Return [X, Y] of the center of cell containing provided text 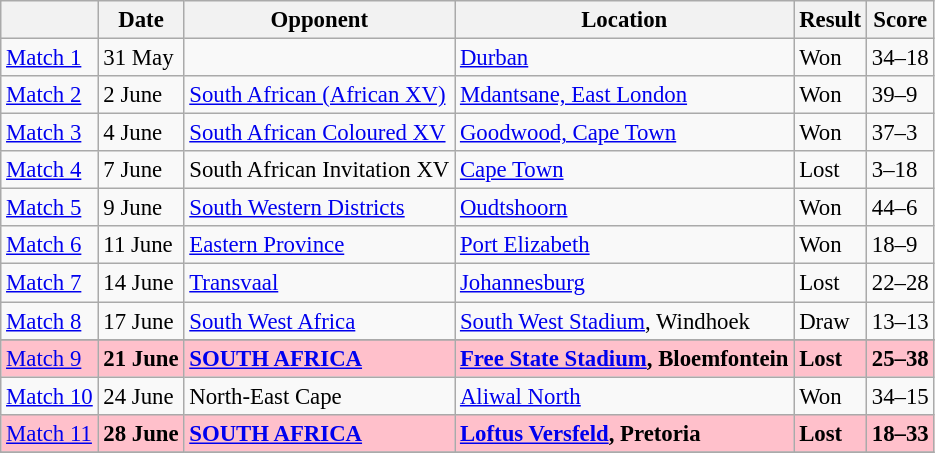
25–38 [900, 358]
South West Stadium, Windhoek [624, 321]
Match 8 [50, 321]
Match 2 [50, 95]
Match 5 [50, 208]
Match 9 [50, 358]
Oudtshoorn [624, 208]
Match 11 [50, 433]
Johannesburg [624, 283]
34–18 [900, 58]
South African (African XV) [320, 95]
Cape Town [624, 170]
2 June [141, 95]
Free State Stadium, Bloemfontein [624, 358]
Durban [624, 58]
Location [624, 20]
18–9 [900, 245]
3–18 [900, 170]
24 June [141, 396]
Score [900, 20]
7 June [141, 170]
14 June [141, 283]
Match 4 [50, 170]
Eastern Province [320, 245]
South African Coloured XV [320, 133]
28 June [141, 433]
21 June [141, 358]
Aliwal North [624, 396]
South African Invitation XV [320, 170]
Match 6 [50, 245]
Match 1 [50, 58]
11 June [141, 245]
North-East Cape [320, 396]
9 June [141, 208]
Opponent [320, 20]
22–28 [900, 283]
34–15 [900, 396]
Match 7 [50, 283]
31 May [141, 58]
Loftus Versfeld, Pretoria [624, 433]
Mdantsane, East London [624, 95]
Transvaal [320, 283]
Match 10 [50, 396]
Draw [830, 321]
18–33 [900, 433]
44–6 [900, 208]
Result [830, 20]
Date [141, 20]
13–13 [900, 321]
South West Africa [320, 321]
Match 3 [50, 133]
South Western Districts [320, 208]
39–9 [900, 95]
4 June [141, 133]
17 June [141, 321]
37–3 [900, 133]
Goodwood, Cape Town [624, 133]
Port Elizabeth [624, 245]
